Scan for the cell matching the given text and deliver its [X, Y] coordinate at center. 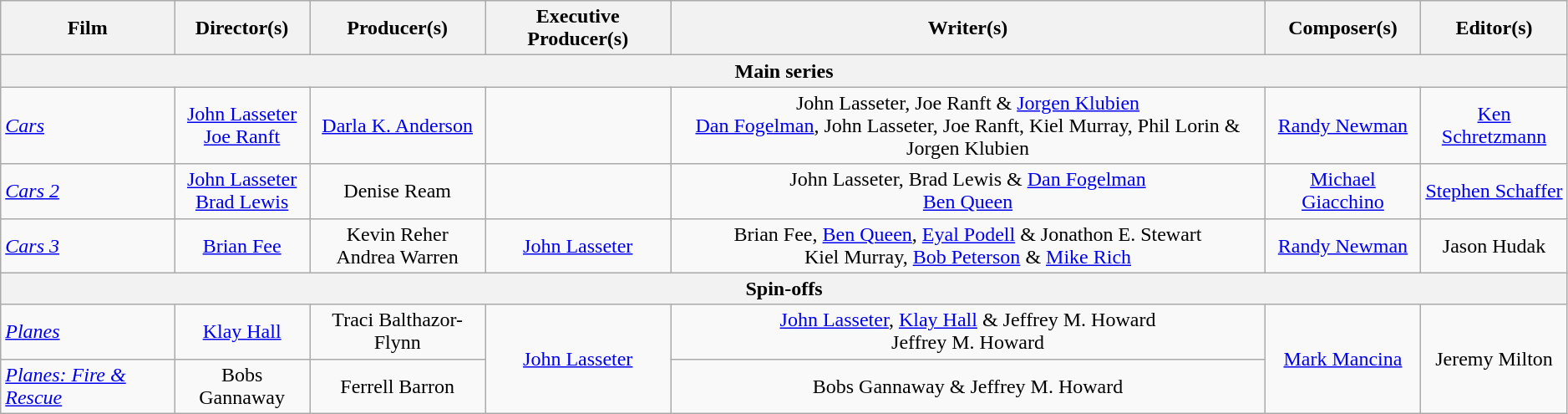
Cars 3 [88, 246]
John Lasseter, Brad Lewis & Dan Fogelman Ben Queen [967, 191]
Jason Hudak [1494, 246]
Editor(s) [1494, 28]
Cars 2 [88, 191]
Executive Producer(s) [578, 28]
Film [88, 28]
Ken Schretzmann [1494, 125]
John Lasseter, Joe Ranft & Jorgen Klubien Dan Fogelman, John Lasseter, Joe Ranft, Kiel Murray, Phil Lorin & Jorgen Klubien [967, 125]
Planes [88, 331]
Producer(s) [398, 28]
Stephen Schaffer [1494, 191]
John Lasseter, Klay Hall & Jeffrey M. Howard Jeffrey M. Howard [967, 331]
Composer(s) [1342, 28]
Traci Balthazor-Flynn [398, 331]
Cars [88, 125]
Darla K. Anderson [398, 125]
Mark Mancina [1342, 359]
Jeremy Milton [1494, 359]
Bobs Gannaway & Jeffrey M. Howard [967, 386]
Klay Hall [242, 331]
Brian Fee, Ben Queen, Eyal Podell & Jonathon E. Stewart Kiel Murray, Bob Peterson & Mike Rich [967, 246]
Brian Fee [242, 246]
John Lasseter Brad Lewis [242, 191]
Kevin Reher Andrea Warren [398, 246]
Director(s) [242, 28]
Main series [784, 71]
Planes: Fire & Rescue [88, 386]
John Lasseter Joe Ranft [242, 125]
Ferrell Barron [398, 386]
Spin-offs [784, 289]
Bobs Gannaway [242, 386]
Writer(s) [967, 28]
Denise Ream [398, 191]
Michael Giacchino [1342, 191]
